Identify which cell holds the provided text, then report its [X, Y] central coordinate. 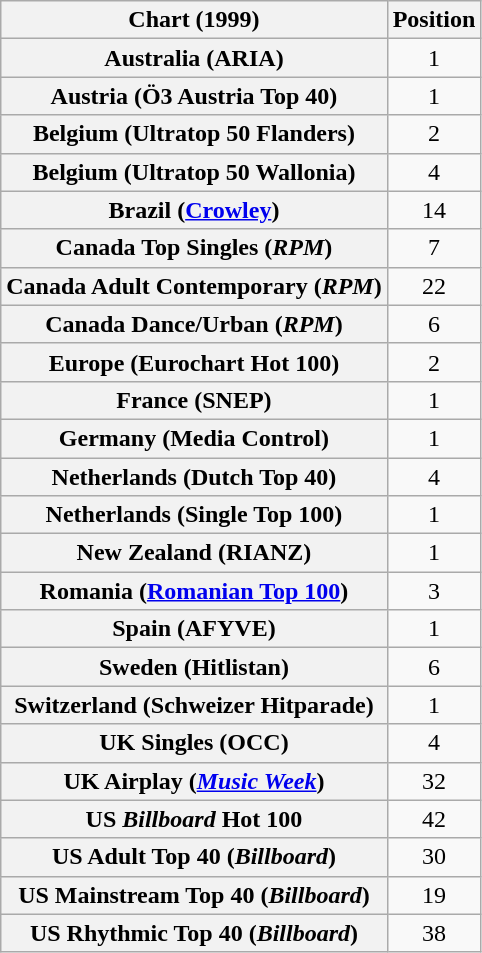
US Rhythmic Top 40 (Billboard) [194, 933]
38 [434, 933]
Brazil (Crowley) [194, 210]
Spain (AFYVE) [194, 629]
19 [434, 895]
42 [434, 819]
32 [434, 781]
Belgium (Ultratop 50 Flanders) [194, 134]
14 [434, 210]
Austria (Ö3 Austria Top 40) [194, 96]
France (SNEP) [194, 400]
Germany (Media Control) [194, 438]
Canada Adult Contemporary (RPM) [194, 286]
22 [434, 286]
US Mainstream Top 40 (Billboard) [194, 895]
Australia (ARIA) [194, 58]
Europe (Eurochart Hot 100) [194, 362]
UK Singles (OCC) [194, 743]
US Adult Top 40 (Billboard) [194, 857]
Switzerland (Schweizer Hitparade) [194, 705]
7 [434, 248]
Position [434, 20]
Romania (Romanian Top 100) [194, 591]
UK Airplay (Music Week) [194, 781]
3 [434, 591]
Chart (1999) [194, 20]
Netherlands (Single Top 100) [194, 515]
Belgium (Ultratop 50 Wallonia) [194, 172]
Netherlands (Dutch Top 40) [194, 477]
30 [434, 857]
US Billboard Hot 100 [194, 819]
Canada Top Singles (RPM) [194, 248]
Sweden (Hitlistan) [194, 667]
Canada Dance/Urban (RPM) [194, 324]
New Zealand (RIANZ) [194, 553]
